Find where the given text appears and provide that cell's center as (X, Y) coordinate. 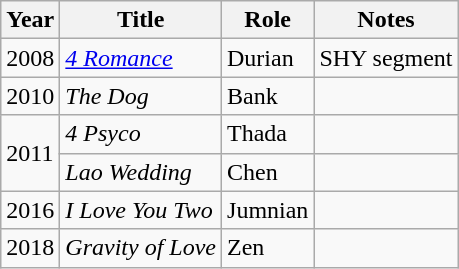
2011 (30, 153)
2008 (30, 58)
Lao Wedding (141, 172)
Chen (268, 172)
The Dog (141, 96)
2010 (30, 96)
Jumnian (268, 210)
SHY segment (386, 58)
Title (141, 20)
Gravity of Love (141, 248)
4 Romance (141, 58)
Role (268, 20)
Thada (268, 134)
Notes (386, 20)
Durian (268, 58)
I Love You Two (141, 210)
Year (30, 20)
Bank (268, 96)
2018 (30, 248)
4 Psyco (141, 134)
Zen (268, 248)
2016 (30, 210)
